Determine the [x, y] coordinate at the center of the cell enclosing the given text.  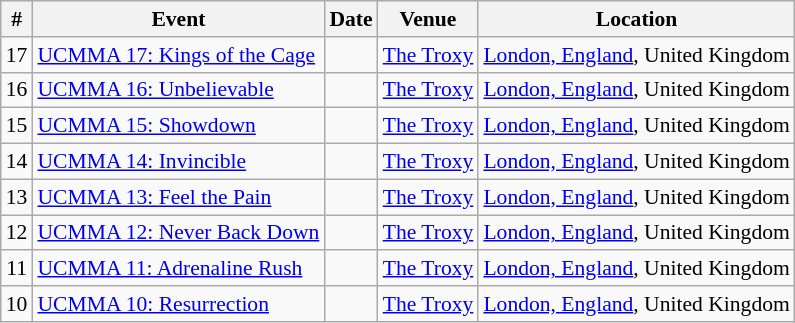
UCMMA 13: Feel the Pain [178, 197]
Event [178, 19]
10 [17, 304]
Location [636, 19]
UCMMA 17: Kings of the Cage [178, 55]
Date [350, 19]
Venue [428, 19]
UCMMA 15: Showdown [178, 126]
13 [17, 197]
16 [17, 90]
17 [17, 55]
12 [17, 233]
# [17, 19]
UCMMA 16: Unbelievable [178, 90]
UCMMA 14: Invincible [178, 162]
11 [17, 269]
UCMMA 10: Resurrection [178, 304]
15 [17, 126]
14 [17, 162]
UCMMA 11: Adrenaline Rush [178, 269]
UCMMA 12: Never Back Down [178, 233]
